Pinpoint the cell where the given text exists, returning its [x, y] midpoint coordinate. 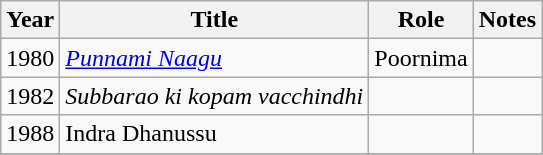
Punnami Naagu [214, 58]
Year [30, 20]
1988 [30, 134]
Subbarao ki kopam vacchindhi [214, 96]
1982 [30, 96]
1980 [30, 58]
Indra Dhanussu [214, 134]
Title [214, 20]
Poornima [421, 58]
Notes [507, 20]
Role [421, 20]
